Provide the (X, Y) coordinate of the cell's center where the given text is located.  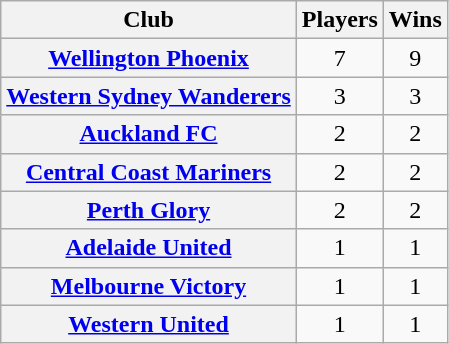
Wellington Phoenix (149, 58)
Western Sydney Wanderers (149, 96)
Adelaide United (149, 248)
Auckland FC (149, 134)
9 (415, 58)
Western United (149, 324)
Central Coast Mariners (149, 172)
Melbourne Victory (149, 286)
7 (340, 58)
Wins (415, 20)
Perth Glory (149, 210)
Players (340, 20)
Club (149, 20)
